Identify which cell holds the provided text, then report its [x, y] central coordinate. 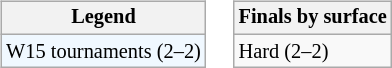
Hard (2–2) [313, 51]
W15 tournaments (2–2) [103, 51]
Legend [103, 18]
Finals by surface [313, 18]
